Identify which cell holds the provided text, then report its (x, y) central coordinate. 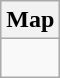
Map (30, 20)
